Determine the (X, Y) coordinate at the center of the cell enclosing the given text.  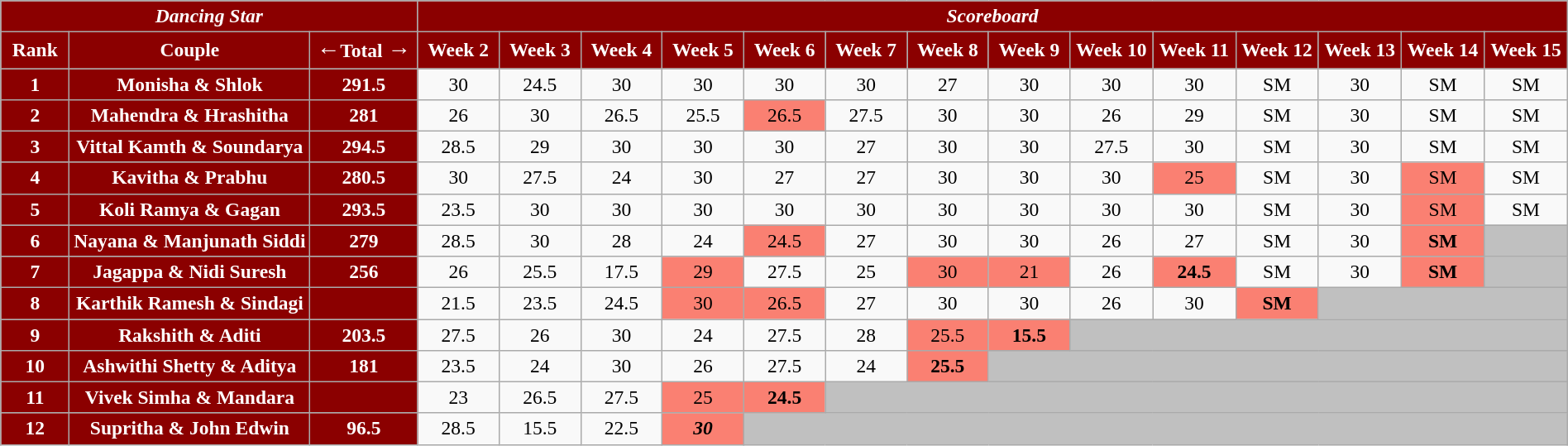
←Total → (364, 50)
Week 11 (1194, 50)
280.5 (364, 178)
Kavitha & Prabhu (190, 178)
Mahendra & Hrashitha (190, 115)
Week 9 (1029, 50)
Scoreboard (992, 17)
5 (35, 209)
Week 4 (622, 50)
Week 6 (784, 50)
2 (35, 115)
7 (35, 272)
21 (1029, 272)
279 (364, 241)
Nayana & Manjunath Siddi (190, 241)
Dancing Star (209, 17)
291.5 (364, 84)
Week 13 (1360, 50)
Supritha & John Edwin (190, 429)
10 (35, 366)
181 (364, 366)
281 (364, 115)
Week 5 (703, 50)
Jagappa & Nidi Suresh (190, 272)
Karthik Ramesh & Sindagi (190, 304)
Week 15 (1527, 50)
96.5 (364, 429)
203.5 (364, 335)
293.5 (364, 209)
Koli Ramya & Gagan (190, 209)
Vittal Kamth & Soundarya (190, 146)
11 (35, 397)
9 (35, 335)
21.5 (458, 304)
Week 12 (1277, 50)
6 (35, 241)
256 (364, 272)
4 (35, 178)
Week 3 (539, 50)
8 (35, 304)
Couple (190, 50)
Week 7 (867, 50)
Week 10 (1111, 50)
294.5 (364, 146)
Rank (35, 50)
17.5 (622, 272)
Monisha & Shlok (190, 84)
Ashwithi Shetty & Aditya (190, 366)
Week 2 (458, 50)
22.5 (622, 429)
Week 8 (948, 50)
Week 14 (1442, 50)
Vivek Simha & Mandara (190, 397)
23 (458, 397)
12 (35, 429)
Rakshith & Aditi (190, 335)
1 (35, 84)
3 (35, 146)
